Locate the cell with the specified text and output its (x, y) center coordinate. 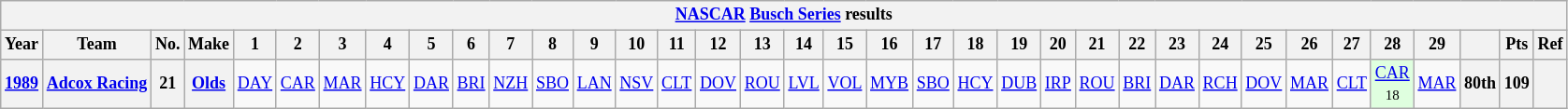
27 (1351, 45)
15 (845, 45)
11 (677, 45)
6 (472, 45)
17 (933, 45)
8 (553, 45)
NZH (511, 84)
Team (96, 45)
CAR18 (1392, 84)
12 (719, 45)
DAY (254, 84)
Make (210, 45)
Adcox Racing (96, 84)
13 (762, 45)
3 (342, 45)
RCH (1220, 84)
Ref (1550, 45)
18 (975, 45)
29 (1437, 45)
20 (1059, 45)
Olds (210, 84)
1 (254, 45)
19 (1020, 45)
14 (804, 45)
25 (1264, 45)
5 (432, 45)
CAR (298, 84)
7 (511, 45)
9 (594, 45)
23 (1177, 45)
1989 (22, 84)
26 (1310, 45)
VOL (845, 84)
LAN (594, 84)
LVL (804, 84)
MYB (890, 84)
NASCAR Busch Series results (784, 15)
NSV (636, 84)
109 (1517, 84)
4 (387, 45)
DUB (1020, 84)
28 (1392, 45)
Year (22, 45)
2 (298, 45)
80th (1480, 84)
16 (890, 45)
22 (1138, 45)
No. (168, 45)
10 (636, 45)
24 (1220, 45)
IRP (1059, 84)
Pts (1517, 45)
